Search for the cell housing the specified text and yield its [X, Y] center coordinate. 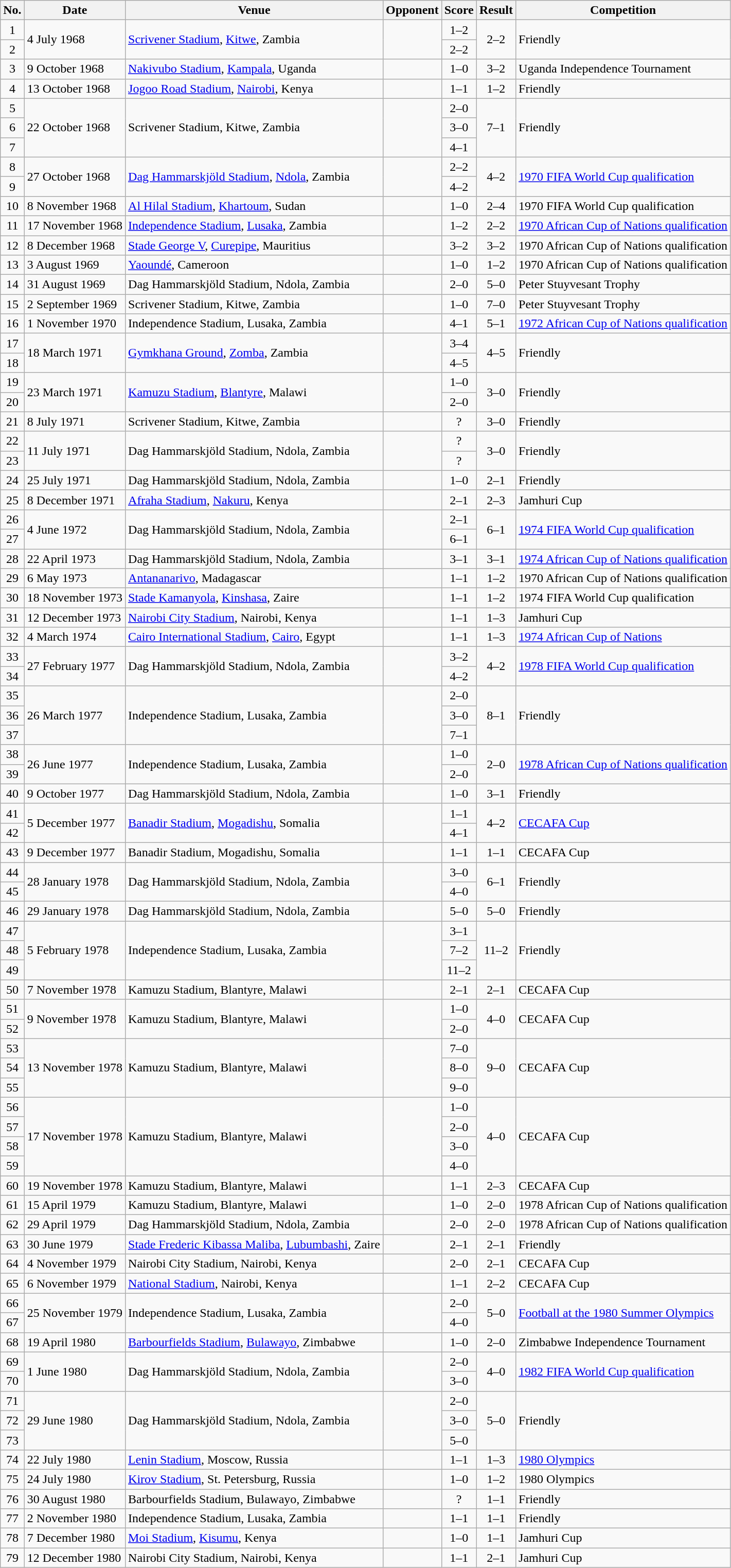
49 [12, 970]
77 [12, 1519]
62 [12, 1225]
29 [12, 578]
4 [12, 89]
13 November 1978 [75, 1068]
National Stadium, Nairobi, Kenya [254, 1283]
Cairo International Stadium, Cairo, Egypt [254, 637]
79 [12, 1558]
32 [12, 637]
25 [12, 500]
Afraha Stadium, Nakuru, Kenya [254, 500]
17 November 1978 [75, 1136]
9 November 1978 [75, 1019]
65 [12, 1283]
36 [12, 715]
9 [12, 186]
59 [12, 1166]
Zimbabwe Independence Tournament [623, 1342]
60 [12, 1185]
Uganda Independence Tournament [623, 69]
8 December 1971 [75, 500]
15 [12, 304]
22 October 1968 [75, 128]
1974 African Cup of Nations qualification [623, 558]
64 [12, 1264]
18 November 1973 [75, 598]
6 May 1973 [75, 578]
7 December 1980 [75, 1538]
8 [12, 167]
67 [12, 1323]
19 [12, 382]
7–2 [459, 950]
34 [12, 676]
29 June 1980 [75, 1420]
27 [12, 539]
72 [12, 1420]
66 [12, 1303]
63 [12, 1244]
18 [12, 363]
76 [12, 1499]
29 April 1979 [75, 1225]
16 [12, 324]
15 April 1979 [75, 1205]
1982 FIFA World Cup qualification [623, 1371]
8 November 1968 [75, 206]
78 [12, 1538]
23 March 1971 [75, 392]
3 [12, 69]
35 [12, 696]
48 [12, 950]
1 November 1970 [75, 324]
68 [12, 1342]
22 July 1980 [75, 1459]
75 [12, 1479]
Kirov Stadium, St. Petersburg, Russia [254, 1479]
27 February 1977 [75, 666]
9 October 1977 [75, 794]
23 [12, 461]
Stade Kamanyola, Kinshasa, Zaire [254, 598]
5 [12, 108]
Date [75, 10]
Gymkhana Ground, Zomba, Zambia [254, 353]
Competition [623, 10]
30 [12, 598]
3 August 1969 [75, 265]
Score [459, 10]
20 [12, 402]
22 April 1973 [75, 558]
8 July 1971 [75, 421]
28 January 1978 [75, 882]
50 [12, 990]
8–1 [496, 715]
70 [12, 1381]
28 [12, 558]
8 December 1968 [75, 245]
Lenin Stadium, Moscow, Russia [254, 1459]
51 [12, 1009]
4 June 1972 [75, 529]
39 [12, 774]
Yaoundé, Cameroon [254, 265]
12 December 1973 [75, 618]
41 [12, 813]
Antananarivo, Madagascar [254, 578]
1978 FIFA World Cup qualification [623, 666]
1974 African Cup of Nations [623, 637]
7 [12, 147]
37 [12, 735]
13 [12, 265]
46 [12, 911]
12 December 1980 [75, 1558]
Al Hilal Stadium, Khartoum, Sudan [254, 206]
1 [12, 30]
5 December 1977 [75, 823]
1972 African Cup of Nations qualification [623, 324]
No. [12, 10]
73 [12, 1440]
6 November 1979 [75, 1283]
22 [12, 441]
45 [12, 892]
61 [12, 1205]
54 [12, 1068]
10 [12, 206]
14 [12, 285]
71 [12, 1401]
29 January 1978 [75, 911]
Result [496, 10]
4 November 1979 [75, 1264]
40 [12, 794]
1 June 1980 [75, 1371]
Jogoo Road Stadium, Nairobi, Kenya [254, 89]
2–4 [496, 206]
26 [12, 519]
25 July 1971 [75, 480]
25 November 1979 [75, 1313]
27 October 1968 [75, 177]
38 [12, 754]
55 [12, 1087]
4 March 1974 [75, 637]
52 [12, 1029]
Stade Frederic Kibassa Maliba, Lubumbashi, Zaire [254, 1244]
Moi Stadium, Kisumu, Kenya [254, 1538]
19 November 1978 [75, 1185]
26 March 1977 [75, 715]
58 [12, 1146]
17 [12, 343]
26 June 1977 [75, 764]
53 [12, 1048]
24 July 1980 [75, 1479]
31 August 1969 [75, 285]
21 [12, 421]
56 [12, 1107]
18 March 1971 [75, 353]
8–0 [459, 1068]
31 [12, 618]
5–1 [496, 324]
69 [12, 1362]
2 September 1969 [75, 304]
24 [12, 480]
30 June 1979 [75, 1244]
5 February 1978 [75, 950]
13 October 1968 [75, 89]
17 November 1968 [75, 225]
7 November 1978 [75, 990]
47 [12, 931]
44 [12, 872]
3–4 [459, 343]
9 October 1968 [75, 69]
Football at the 1980 Summer Olympics [623, 1313]
42 [12, 833]
2 [12, 49]
11 [12, 225]
33 [12, 657]
4 July 1968 [75, 40]
2 November 1980 [75, 1519]
9 December 1977 [75, 852]
Nakivubo Stadium, Kampala, Uganda [254, 69]
Venue [254, 10]
6 [12, 128]
57 [12, 1126]
74 [12, 1459]
30 August 1980 [75, 1499]
Stade George V, Curepipe, Mauritius [254, 245]
12 [12, 245]
11 July 1971 [75, 451]
19 April 1980 [75, 1342]
Opponent [412, 10]
43 [12, 852]
